Capture the cell that displays the provided text and extract its (X, Y) central coordinate. 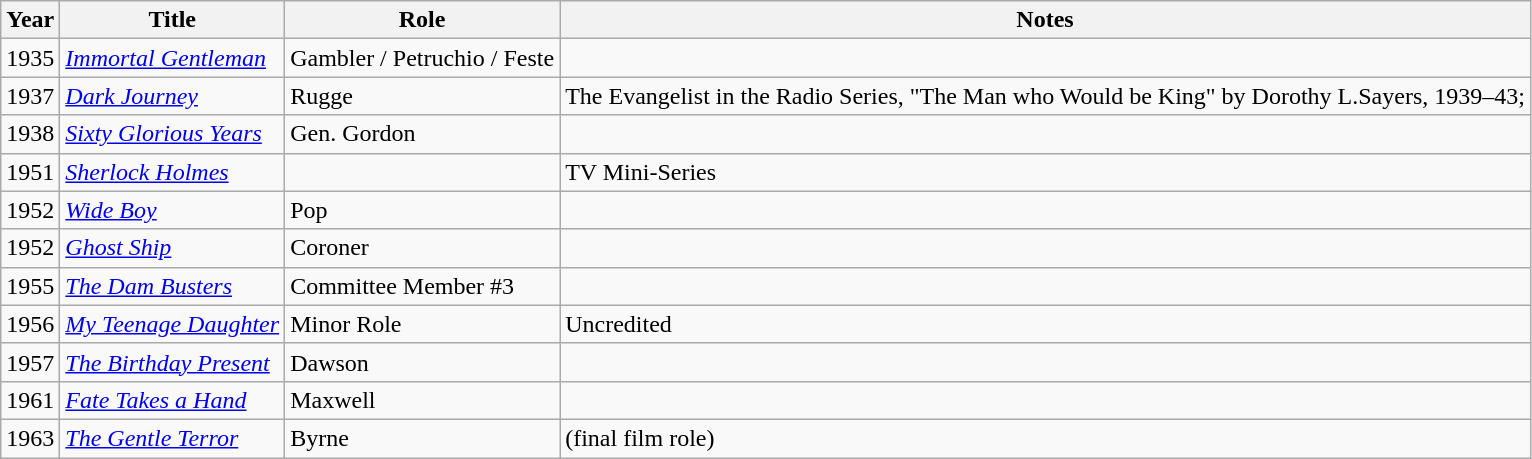
The Birthday Present (172, 362)
1955 (30, 286)
1957 (30, 362)
Rugge (422, 96)
Committee Member #3 (422, 286)
Dark Journey (172, 96)
Uncredited (1046, 324)
1938 (30, 134)
Wide Boy (172, 210)
Role (422, 20)
Gen. Gordon (422, 134)
The Evangelist in the Radio Series, "The Man who Would be King" by Dorothy L.Sayers, 1939–43; (1046, 96)
Notes (1046, 20)
Sherlock Holmes (172, 172)
1963 (30, 438)
1956 (30, 324)
1951 (30, 172)
Immortal Gentleman (172, 58)
1935 (30, 58)
Sixty Glorious Years (172, 134)
Title (172, 20)
Pop (422, 210)
Year (30, 20)
Fate Takes a Hand (172, 400)
Gambler / Petruchio / Feste (422, 58)
Maxwell (422, 400)
(final film role) (1046, 438)
Coroner (422, 248)
The Gentle Terror (172, 438)
Minor Role (422, 324)
1961 (30, 400)
Ghost Ship (172, 248)
My Teenage Daughter (172, 324)
TV Mini-Series (1046, 172)
Dawson (422, 362)
Byrne (422, 438)
1937 (30, 96)
The Dam Busters (172, 286)
